Detect which cell encompasses the target text, then output its [x, y] center coordinate. 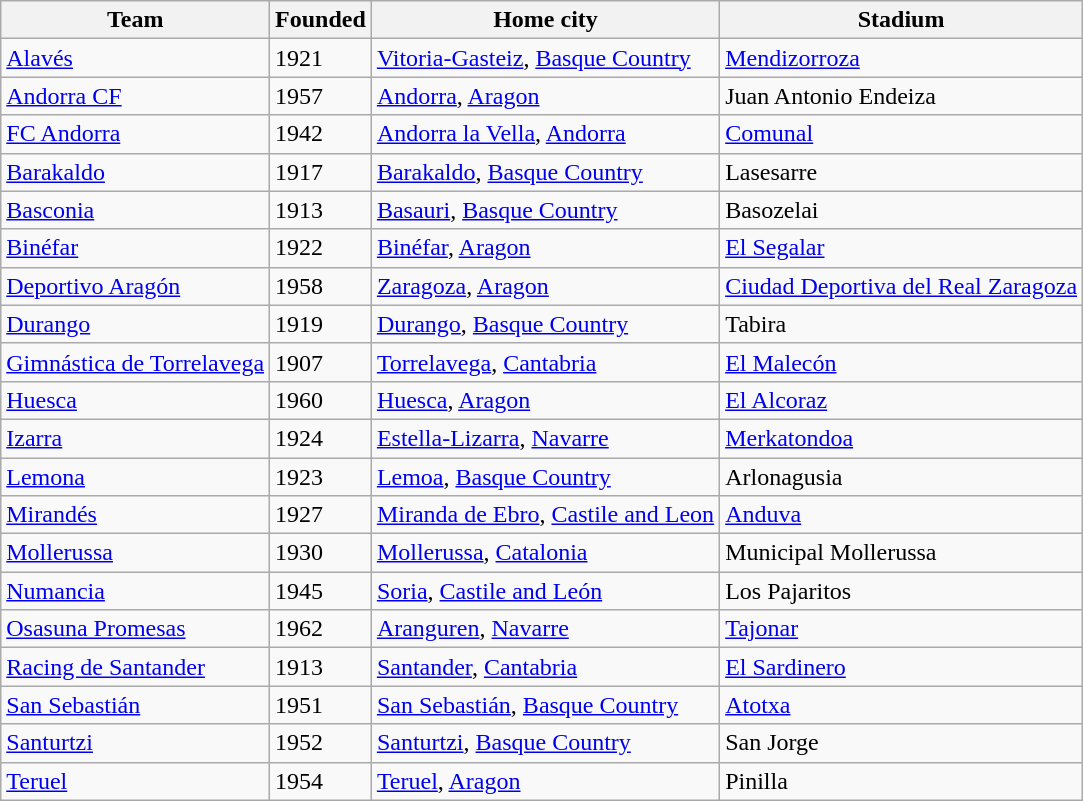
1917 [321, 172]
Lemoa, Basque Country [545, 477]
San Jorge [902, 743]
El Alcoraz [902, 400]
Basconia [136, 210]
1922 [321, 248]
Numancia [136, 591]
Torrelavega, Cantabria [545, 362]
Tajonar [902, 629]
Mirandés [136, 515]
Arlonagusia [902, 477]
Gimnástica de Torrelavega [136, 362]
Teruel, Aragon [545, 781]
1907 [321, 362]
Basozelai [902, 210]
1958 [321, 286]
Los Pajaritos [902, 591]
Izarra [136, 438]
Miranda de Ebro, Castile and Leon [545, 515]
Estella-Lizarra, Navarre [545, 438]
1924 [321, 438]
Basauri, Basque Country [545, 210]
Mollerussa [136, 553]
Zaragoza, Aragon [545, 286]
1952 [321, 743]
Founded [321, 20]
FC Andorra [136, 134]
Barakaldo, Basque Country [545, 172]
1923 [321, 477]
Osasuna Promesas [136, 629]
Andorra la Vella, Andorra [545, 134]
Mendizorroza [902, 58]
Mollerussa, Catalonia [545, 553]
Huesca [136, 400]
Home city [545, 20]
Santander, Cantabria [545, 667]
Santurtzi, Basque Country [545, 743]
1930 [321, 553]
Andorra CF [136, 96]
1954 [321, 781]
Andorra, Aragon [545, 96]
Municipal Mollerussa [902, 553]
1942 [321, 134]
1962 [321, 629]
Santurtzi [136, 743]
Racing de Santander [136, 667]
1951 [321, 705]
Team [136, 20]
Alavés [136, 58]
Pinilla [902, 781]
Vitoria-Gasteiz, Basque Country [545, 58]
Binéfar, Aragon [545, 248]
Ciudad Deportiva del Real Zaragoza [902, 286]
Huesca, Aragon [545, 400]
San Sebastián [136, 705]
1919 [321, 324]
Atotxa [902, 705]
Deportivo Aragón [136, 286]
El Malecón [902, 362]
Durango [136, 324]
Tabira [902, 324]
Lemona [136, 477]
El Segalar [902, 248]
Merkatondoa [902, 438]
1960 [321, 400]
1927 [321, 515]
Teruel [136, 781]
Durango, Basque Country [545, 324]
San Sebastián, Basque Country [545, 705]
Stadium [902, 20]
Barakaldo [136, 172]
Juan Antonio Endeiza [902, 96]
Anduva [902, 515]
Aranguren, Navarre [545, 629]
1921 [321, 58]
Comunal [902, 134]
1945 [321, 591]
Binéfar [136, 248]
Lasesarre [902, 172]
Soria, Castile and León [545, 591]
El Sardinero [902, 667]
1957 [321, 96]
